For the text-containing cell, return its midpoint in (X, Y) coordinate format. 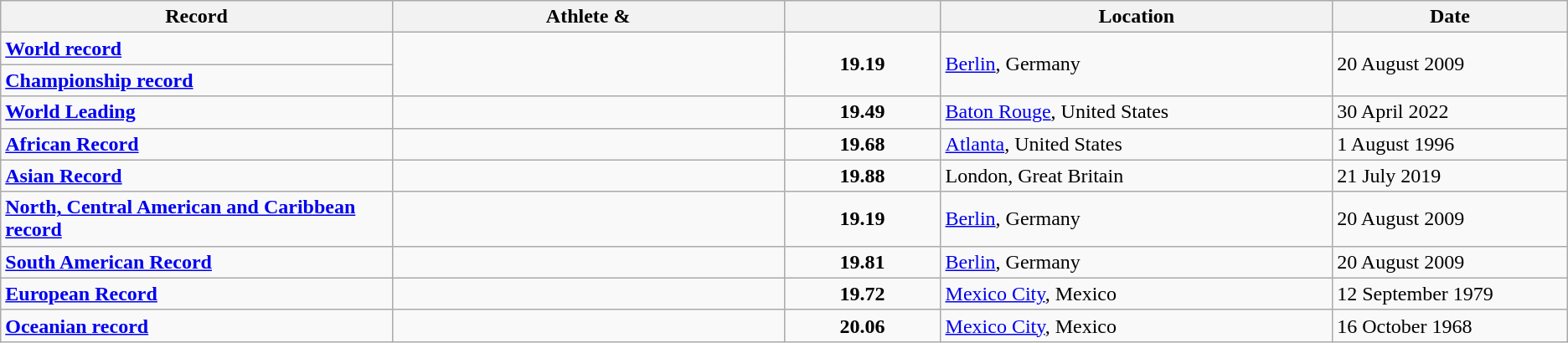
Baton Rouge, United States (1137, 112)
North, Central American and Caribbean record (197, 219)
South American Record (197, 262)
30 April 2022 (1451, 112)
16 October 1968 (1451, 325)
Date (1451, 17)
African Record (197, 144)
Atlanta, United States (1137, 144)
19.68 (863, 144)
European Record (197, 294)
19.81 (863, 262)
19.49 (863, 112)
21 July 2019 (1451, 176)
Championship record (197, 80)
Athlete & (588, 17)
1 August 1996 (1451, 144)
London, Great Britain (1137, 176)
Record (197, 17)
Oceanian record (197, 325)
World record (197, 49)
12 September 1979 (1451, 294)
World Leading (197, 112)
19.72 (863, 294)
19.88 (863, 176)
20.06 (863, 325)
Location (1137, 17)
Asian Record (197, 176)
